Provide the [X, Y] coordinate of the cell's center where the given text is located.  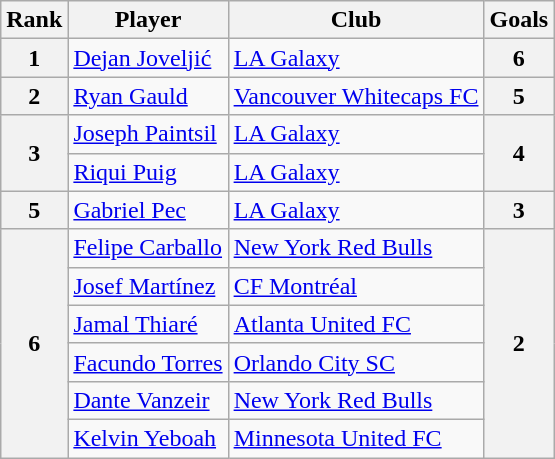
Riqui Puig [148, 172]
Club [356, 20]
Goals [519, 20]
Minnesota United FC [356, 438]
Ryan Gauld [148, 96]
Joseph Paintsil [148, 134]
Rank [34, 20]
Vancouver Whitecaps FC [356, 96]
Dante Vanzeir [148, 400]
Facundo Torres [148, 362]
1 [34, 58]
Felipe Carballo [148, 248]
4 [519, 153]
CF Montréal [356, 286]
Dejan Joveljić [148, 58]
Orlando City SC [356, 362]
Jamal Thiaré [148, 324]
Player [148, 20]
Kelvin Yeboah [148, 438]
Josef Martínez [148, 286]
Gabriel Pec [148, 210]
Atlanta United FC [356, 324]
